Pinpoint the cell where the given text exists, returning its [x, y] midpoint coordinate. 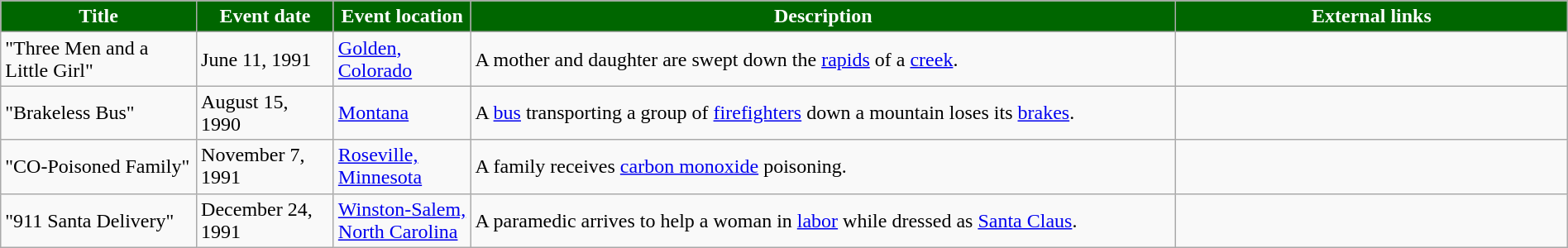
Winston-Salem, North Carolina [402, 220]
A bus transporting a group of firefighters down a mountain loses its brakes. [824, 112]
"CO-Poisoned Family" [99, 167]
Roseville, Minnesota [402, 167]
"911 Santa Delivery" [99, 220]
June 11, 1991 [265, 60]
Title [99, 17]
"Brakeless Bus" [99, 112]
External links [1372, 17]
A family receives carbon monoxide poisoning. [824, 167]
August 15, 1990 [265, 112]
A paramedic arrives to help a woman in labor while dressed as Santa Claus. [824, 220]
November 7, 1991 [265, 167]
A mother and daughter are swept down the rapids of a creek. [824, 60]
Golden, Colorado [402, 60]
December 24, 1991 [265, 220]
Event location [402, 17]
"Three Men and a Little Girl" [99, 60]
Event date [265, 17]
Description [824, 17]
Montana [402, 112]
